Search for the cell housing the specified text and yield its [X, Y] center coordinate. 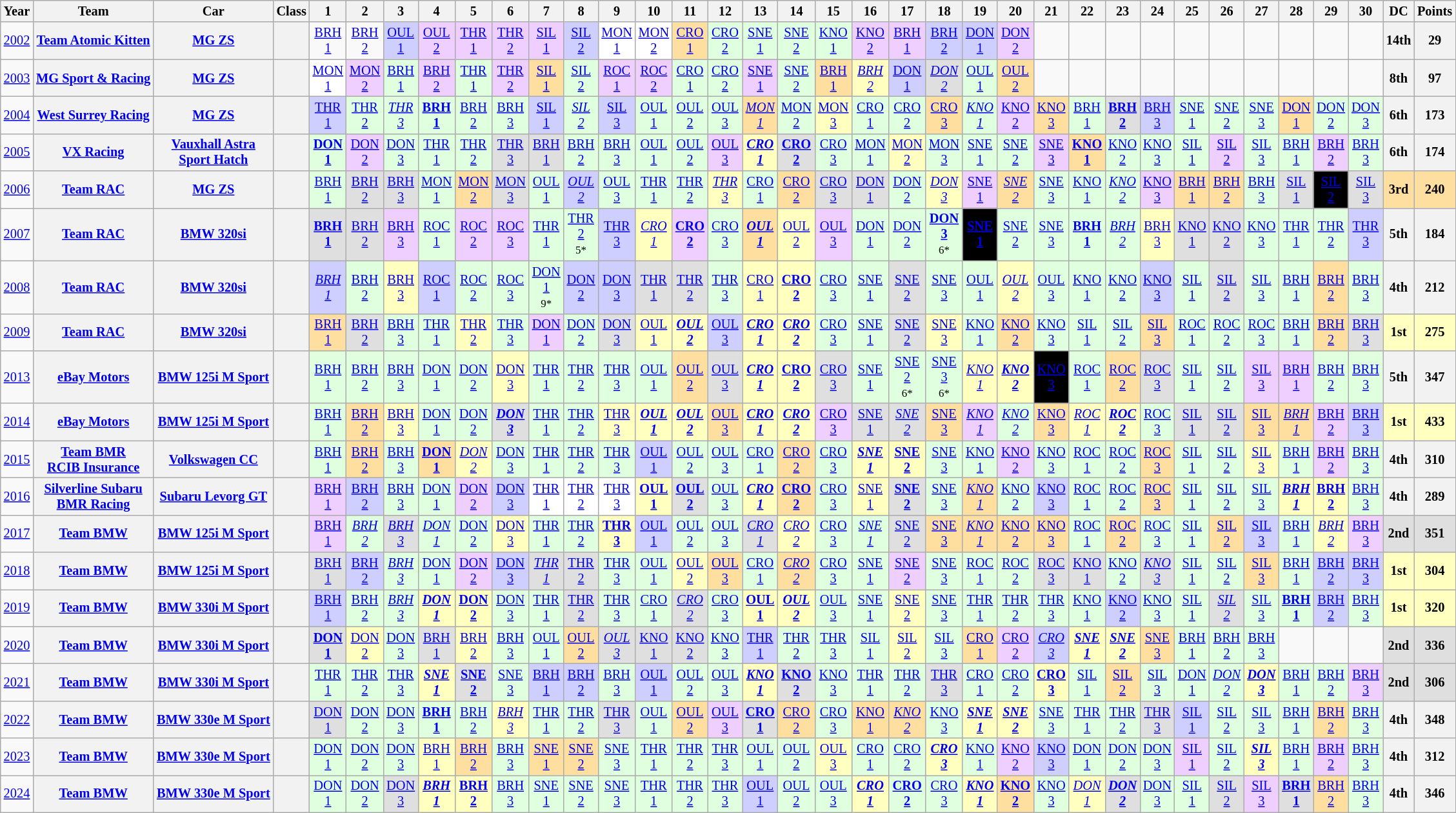
2 [365, 11]
2021 [17, 682]
Year [17, 11]
184 [1435, 234]
2017 [17, 534]
Class [292, 11]
2013 [17, 377]
12 [725, 11]
13 [760, 11]
304 [1435, 571]
6 [511, 11]
22 [1087, 11]
1 [328, 11]
3rd [1399, 190]
2023 [17, 757]
30 [1366, 11]
2003 [17, 78]
10 [654, 11]
2008 [17, 287]
97 [1435, 78]
Silverline SubaruBMR Racing [93, 496]
Team BMRRCIB Insurance [93, 459]
312 [1435, 757]
9 [617, 11]
VX Racing [93, 152]
275 [1435, 332]
SNE36* [944, 377]
2006 [17, 190]
17 [907, 11]
212 [1435, 287]
336 [1435, 645]
2015 [17, 459]
4 [436, 11]
25 [1192, 11]
19 [980, 11]
2018 [17, 571]
DC [1399, 11]
310 [1435, 459]
346 [1435, 794]
347 [1435, 377]
289 [1435, 496]
16 [870, 11]
Points [1435, 11]
8th [1399, 78]
14th [1399, 41]
15 [833, 11]
240 [1435, 190]
Team Atomic Kitten [93, 41]
West Surrey Racing [93, 115]
2019 [17, 608]
27 [1262, 11]
THR25* [581, 234]
2004 [17, 115]
Team [93, 11]
24 [1157, 11]
2007 [17, 234]
DON36* [944, 234]
MG Sport & Racing [93, 78]
SNE26* [907, 377]
23 [1122, 11]
8 [581, 11]
28 [1296, 11]
3 [401, 11]
21 [1052, 11]
Volkswagen CC [213, 459]
7 [546, 11]
5 [474, 11]
2024 [17, 794]
Car [213, 11]
14 [796, 11]
351 [1435, 534]
Vauxhall AstraSport Hatch [213, 152]
2002 [17, 41]
433 [1435, 422]
2005 [17, 152]
2022 [17, 719]
320 [1435, 608]
174 [1435, 152]
173 [1435, 115]
11 [690, 11]
2014 [17, 422]
2009 [17, 332]
Subaru Levorg GT [213, 496]
DON19* [546, 287]
26 [1227, 11]
348 [1435, 719]
2016 [17, 496]
2020 [17, 645]
18 [944, 11]
306 [1435, 682]
20 [1015, 11]
